Extract the (x, y) coordinate from the center of the cell holding the provided text.  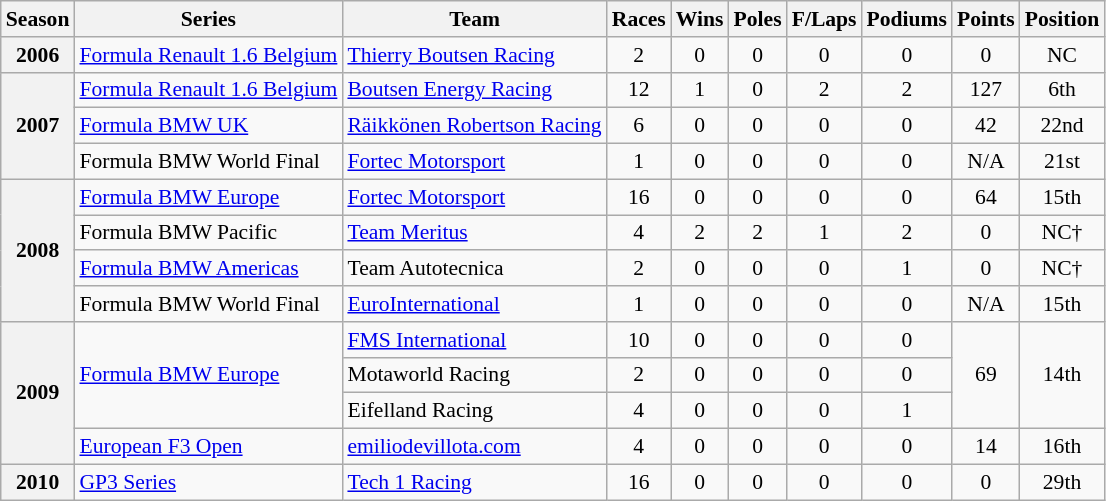
Wins (700, 19)
2010 (38, 482)
Tech 1 Racing (474, 482)
64 (986, 197)
Races (639, 19)
Team Autotecnica (474, 269)
Podiums (908, 19)
Formula BMW UK (208, 126)
Thierry Boutsen Racing (474, 55)
16th (1062, 447)
Position (1062, 19)
14th (1062, 376)
Räikkönen Robertson Racing (474, 126)
EuroInternational (474, 304)
Boutsen Energy Racing (474, 90)
29th (1062, 482)
2006 (38, 55)
Formula BMW Americas (208, 269)
2009 (38, 393)
Motaworld Racing (474, 375)
69 (986, 376)
GP3 Series (208, 482)
21st (1062, 162)
NC (1062, 55)
European F3 Open (208, 447)
Team Meritus (474, 233)
Poles (758, 19)
Formula BMW Pacific (208, 233)
Points (986, 19)
Eifelland Racing (474, 411)
14 (986, 447)
10 (639, 340)
12 (639, 90)
22nd (1062, 126)
Season (38, 19)
FMS International (474, 340)
127 (986, 90)
42 (986, 126)
Series (208, 19)
2007 (38, 126)
2008 (38, 250)
6 (639, 126)
emiliodevillota.com (474, 447)
6th (1062, 90)
F/Laps (824, 19)
Team (474, 19)
